Scan for the cell matching the given text and deliver its (x, y) coordinate at center. 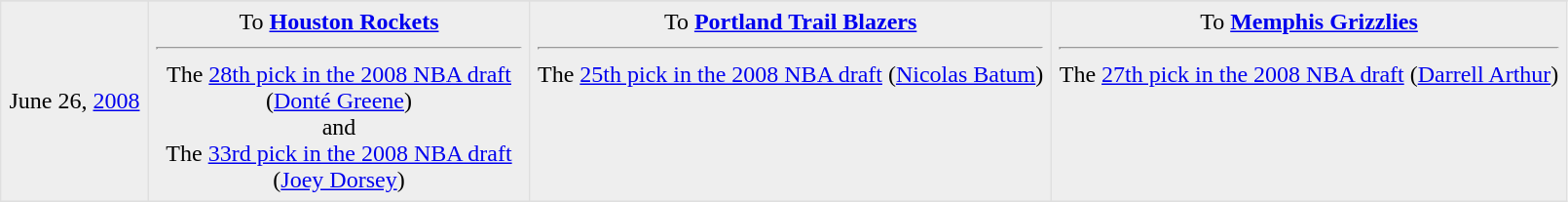
To Houston Rockets The 28th pick in the 2008 NBA draft (Donté Greene) and The 33rd pick in the 2008 NBA draft (Joey Dorsey) (339, 101)
To Portland Trail Blazers The 25th pick in the 2008 NBA draft (Nicolas Batum) (791, 101)
To Memphis Grizzlies The 27th pick in the 2008 NBA draft (Darrell Arthur) (1309, 101)
June 26, 2008 (75, 101)
